For the text-containing cell, return its midpoint in [x, y] coordinate format. 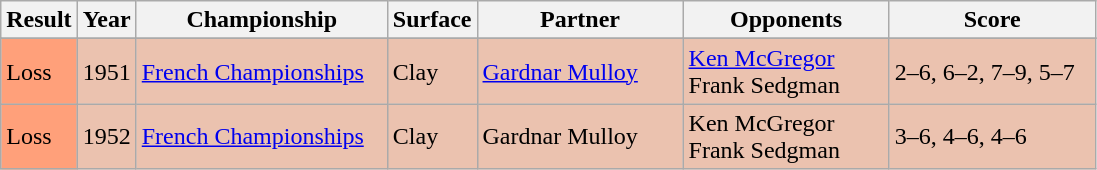
3–6, 4–6, 4–6 [992, 136]
1951 [106, 72]
Result [39, 20]
2–6, 6–2, 7–9, 5–7 [992, 72]
Surface [432, 20]
Partner [580, 20]
Year [106, 20]
Championship [262, 20]
1952 [106, 136]
Opponents [786, 20]
Score [992, 20]
